Search for the cell housing the specified text and yield its (x, y) center coordinate. 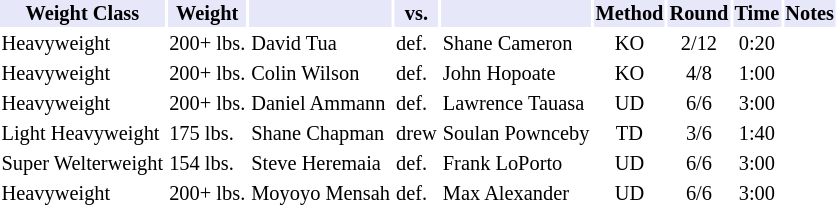
0:20 (757, 44)
Light Heavyweight (82, 134)
drew (416, 134)
1:00 (757, 74)
Colin Wilson (321, 74)
Weight (208, 14)
vs. (416, 14)
154 lbs. (208, 164)
2/12 (699, 44)
Weight Class (82, 14)
3/6 (699, 134)
175 lbs. (208, 134)
Notes (810, 14)
Time (757, 14)
Shane Cameron (516, 44)
John Hopoate (516, 74)
Soulan Pownceby (516, 134)
1:40 (757, 134)
David Tua (321, 44)
4/8 (699, 74)
Method (630, 14)
Steve Heremaia (321, 164)
Shane Chapman (321, 134)
Round (699, 14)
Lawrence Tauasa (516, 104)
Super Welterweight (82, 164)
Daniel Ammann (321, 104)
Frank LoPorto (516, 164)
TD (630, 134)
